For the text-containing cell, return its midpoint in [x, y] coordinate format. 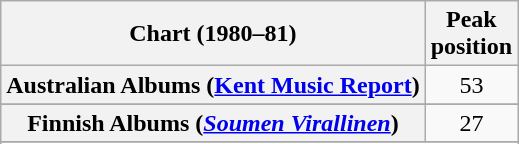
Australian Albums (Kent Music Report) [213, 85]
Peakposition [471, 34]
53 [471, 85]
27 [471, 123]
Finnish Albums (Soumen Virallinen) [213, 123]
Chart (1980–81) [213, 34]
